For the text-containing cell, return its midpoint in [X, Y] coordinate format. 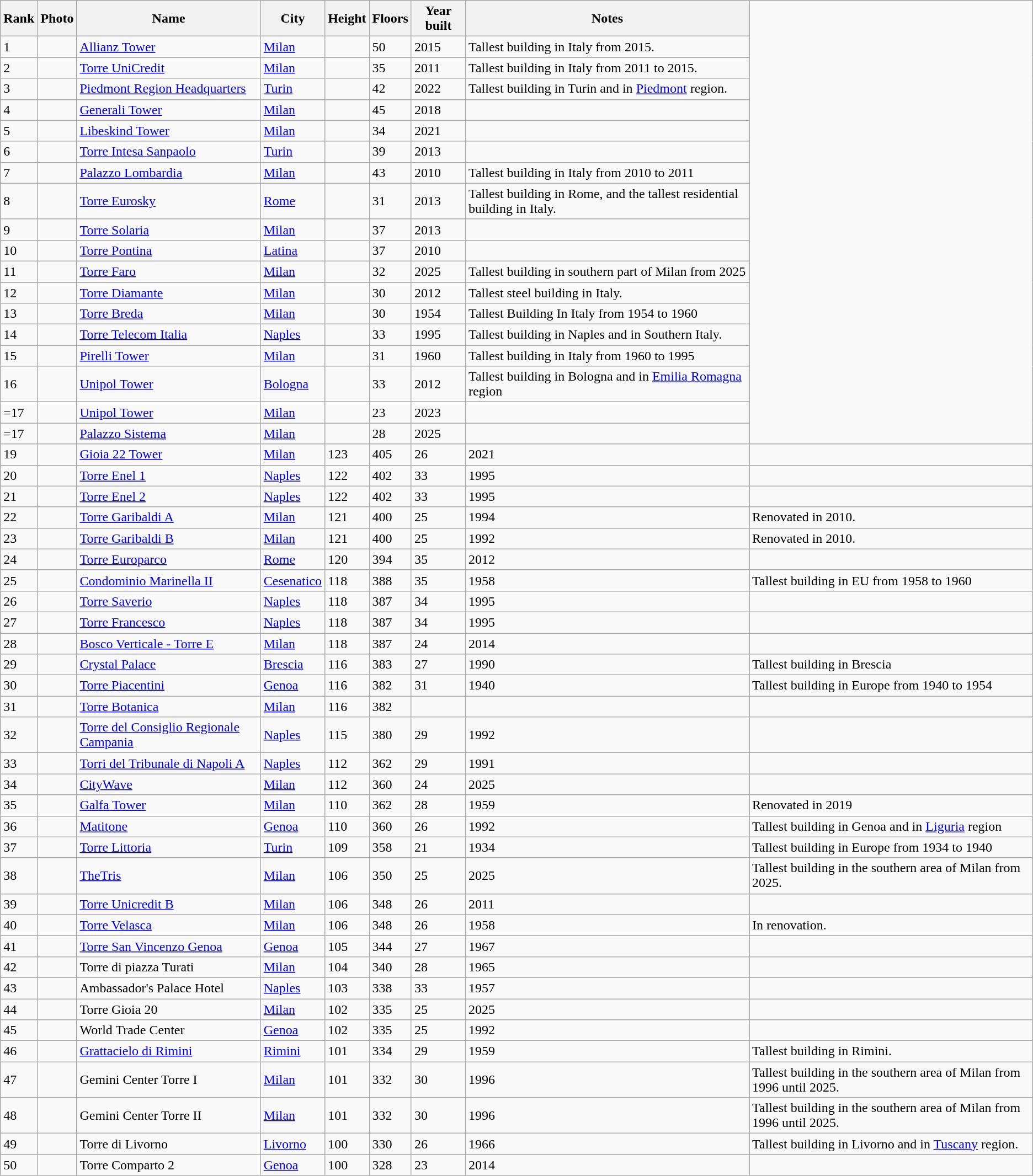
Torre San Vincenzo Genoa [169, 946]
Torre Botanica [169, 707]
Tallest building in the southern area of Milan from 2025. [891, 876]
1965 [607, 967]
3 [19, 89]
4 [19, 110]
Torre Garibaldi A [169, 517]
1 [19, 47]
Pirelli Tower [169, 356]
47 [19, 1080]
Torre Saverio [169, 601]
1994 [607, 517]
334 [390, 1051]
405 [390, 455]
44 [19, 1009]
11 [19, 271]
1957 [607, 988]
Height [347, 19]
Rimini [292, 1051]
2015 [438, 47]
Tallest building in Rome, and the tallest residential building in Italy. [607, 201]
Torre Francesco [169, 622]
338 [390, 988]
20 [19, 475]
Allianz Tower [169, 47]
Galfa Tower [169, 805]
123 [347, 455]
Torre Europarco [169, 559]
Crystal Palace [169, 665]
9 [19, 229]
Bologna [292, 384]
Torre Comparto 2 [169, 1165]
Tallest building in Turin and in Piedmont region. [607, 89]
40 [19, 925]
Torre Diamante [169, 293]
Torre Unicredit B [169, 904]
5 [19, 131]
103 [347, 988]
Torre Breda [169, 314]
115 [347, 735]
22 [19, 517]
Grattacielo di Rimini [169, 1051]
380 [390, 735]
Torre del Consiglio Regionale Campania [169, 735]
Torre Velasca [169, 925]
16 [19, 384]
Torre Garibaldi B [169, 538]
15 [19, 356]
Latina [292, 250]
City [292, 19]
1960 [438, 356]
Bosco Verticale - Torre E [169, 644]
Tallest building in Livorno and in Tuscany region. [891, 1144]
19 [19, 455]
CityWave [169, 784]
Ambassador's Palace Hotel [169, 988]
Torre Gioia 20 [169, 1009]
Torre Enel 2 [169, 496]
46 [19, 1051]
109 [347, 847]
38 [19, 876]
105 [347, 946]
1991 [607, 763]
Torre Intesa Sanpaolo [169, 152]
394 [390, 559]
Tallest Building In Italy from 1954 to 1960 [607, 314]
1954 [438, 314]
Piedmont Region Headquarters [169, 89]
Condominio Marinella II [169, 580]
Tallest building in Europe from 1940 to 1954 [891, 686]
Matitone [169, 826]
World Trade Center [169, 1030]
Gemini Center Torre II [169, 1115]
340 [390, 967]
350 [390, 876]
Gemini Center Torre I [169, 1080]
Rank [19, 19]
Livorno [292, 1144]
Tallest building in Italy from 2015. [607, 47]
Torre Telecom Italia [169, 335]
6 [19, 152]
Tallest building in Bologna and in Emilia Romagna region [607, 384]
Palazzo Lombardia [169, 173]
Floors [390, 19]
14 [19, 335]
48 [19, 1115]
Tallest building in Italy from 1960 to 1995 [607, 356]
383 [390, 665]
Brescia [292, 665]
388 [390, 580]
Torre Enel 1 [169, 475]
1967 [607, 946]
328 [390, 1165]
Torre Faro [169, 271]
Torre Littoria [169, 847]
12 [19, 293]
Torre di piazza Turati [169, 967]
358 [390, 847]
2022 [438, 89]
Tallest building in EU from 1958 to 1960 [891, 580]
7 [19, 173]
13 [19, 314]
1990 [607, 665]
Palazzo Sistema [169, 434]
Gioia 22 Tower [169, 455]
Notes [607, 19]
Torre Piacentini [169, 686]
2023 [438, 413]
Torre Pontina [169, 250]
Generali Tower [169, 110]
Tallest building in Italy from 2011 to 2015. [607, 68]
1966 [607, 1144]
Name [169, 19]
Renovated in 2019 [891, 805]
Tallest building in Rimini. [891, 1051]
Tallest building in southern part of Milan from 2025 [607, 271]
104 [347, 967]
Photo [57, 19]
10 [19, 250]
2 [19, 68]
Cesenatico [292, 580]
Tallest building in Europe from 1934 to 1940 [891, 847]
Torre Eurosky [169, 201]
Torri del Tribunale di Napoli A [169, 763]
Tallest building in Brescia [891, 665]
Tallest building in Genoa and in Liguria region [891, 826]
49 [19, 1144]
Libeskind Tower [169, 131]
8 [19, 201]
1940 [607, 686]
Year built [438, 19]
Tallest building in Italy from 2010 to 2011 [607, 173]
Torre di Livorno [169, 1144]
120 [347, 559]
TheTris [169, 876]
1934 [607, 847]
Torre UniCredit [169, 68]
Torre Solaria [169, 229]
Tallest building in Naples and in Southern Italy. [607, 335]
In renovation. [891, 925]
330 [390, 1144]
36 [19, 826]
41 [19, 946]
2018 [438, 110]
344 [390, 946]
Tallest steel building in Italy. [607, 293]
